From the cell containing the given text, extract its center point as (X, Y) coordinate. 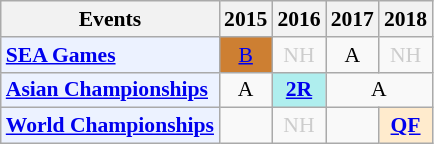
2017 (352, 19)
World Championships (110, 126)
Events (110, 19)
Asian Championships (110, 90)
SEA Games (110, 55)
B (246, 55)
QF (406, 126)
2015 (246, 19)
2R (298, 90)
2016 (298, 19)
2018 (406, 19)
